Scan for the cell matching the given text and deliver its [X, Y] coordinate at center. 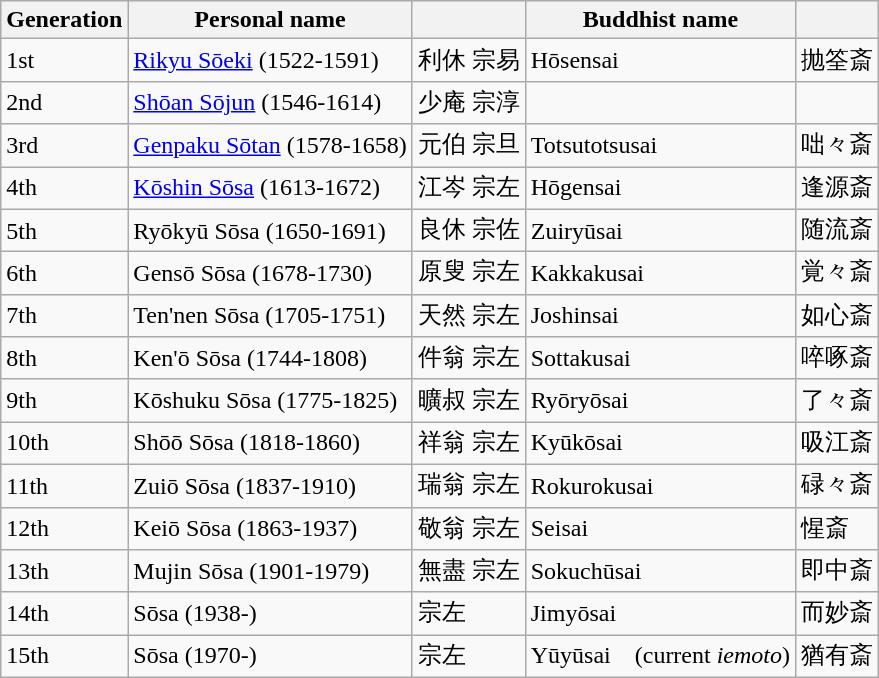
12th [64, 528]
Ryōkyū Sōsa (1650-1691) [270, 230]
江岑 宗左 [468, 188]
Kyūkōsai [660, 444]
Sottakusai [660, 358]
随流斎 [838, 230]
Personal name [270, 20]
Zuiryūsai [660, 230]
Ten'nen Sōsa (1705-1751) [270, 316]
Jimyōsai [660, 614]
覚々斎 [838, 274]
Shōō Sōsa (1818-1860) [270, 444]
曠叔 宗左 [468, 400]
Mujin Sōsa (1901-1979) [270, 572]
Keiō Sōsa (1863-1937) [270, 528]
如心斎 [838, 316]
2nd [64, 102]
吸江斎 [838, 444]
Buddhist name [660, 20]
15th [64, 656]
Yūyūsai (current iemoto) [660, 656]
碌々斎 [838, 486]
惺斎 [838, 528]
而妙斎 [838, 614]
Sōsa (1938-) [270, 614]
10th [64, 444]
啐啄斎 [838, 358]
14th [64, 614]
13th [64, 572]
Kakkakusai [660, 274]
少庵 宗淳 [468, 102]
祥翁 宗左 [468, 444]
Hōgensai [660, 188]
Joshinsai [660, 316]
3rd [64, 146]
Totsutotsusai [660, 146]
元伯 宗旦 [468, 146]
Genpaku Sōtan (1578-1658) [270, 146]
Rikyu Sōeki (1522-1591) [270, 60]
Sokuchūsai [660, 572]
Hōsensai [660, 60]
Sōsa (1970-) [270, 656]
Shōan Sōjun (1546-1614) [270, 102]
了々斎 [838, 400]
抛筌斎 [838, 60]
8th [64, 358]
Ken'ō Sōsa (1744-1808) [270, 358]
Kōshin Sōsa (1613-1672) [270, 188]
4th [64, 188]
Ryōryōsai [660, 400]
瑞翁 宗左 [468, 486]
Rokurokusai [660, 486]
敬翁 宗左 [468, 528]
5th [64, 230]
9th [64, 400]
6th [64, 274]
天然 宗左 [468, 316]
Zuiō Sōsa (1837-1910) [270, 486]
Gensō Sōsa (1678-1730) [270, 274]
7th [64, 316]
Generation [64, 20]
Kōshuku Sōsa (1775-1825) [270, 400]
咄々斎 [838, 146]
件翁 宗左 [468, 358]
11th [64, 486]
原叟 宗左 [468, 274]
即中斎 [838, 572]
Seisai [660, 528]
1st [64, 60]
猶有斎 [838, 656]
良休 宗佐 [468, 230]
利休 宗易 [468, 60]
無盡 宗左 [468, 572]
逢源斎 [838, 188]
